Detect which cell encompasses the target text, then output its (x, y) center coordinate. 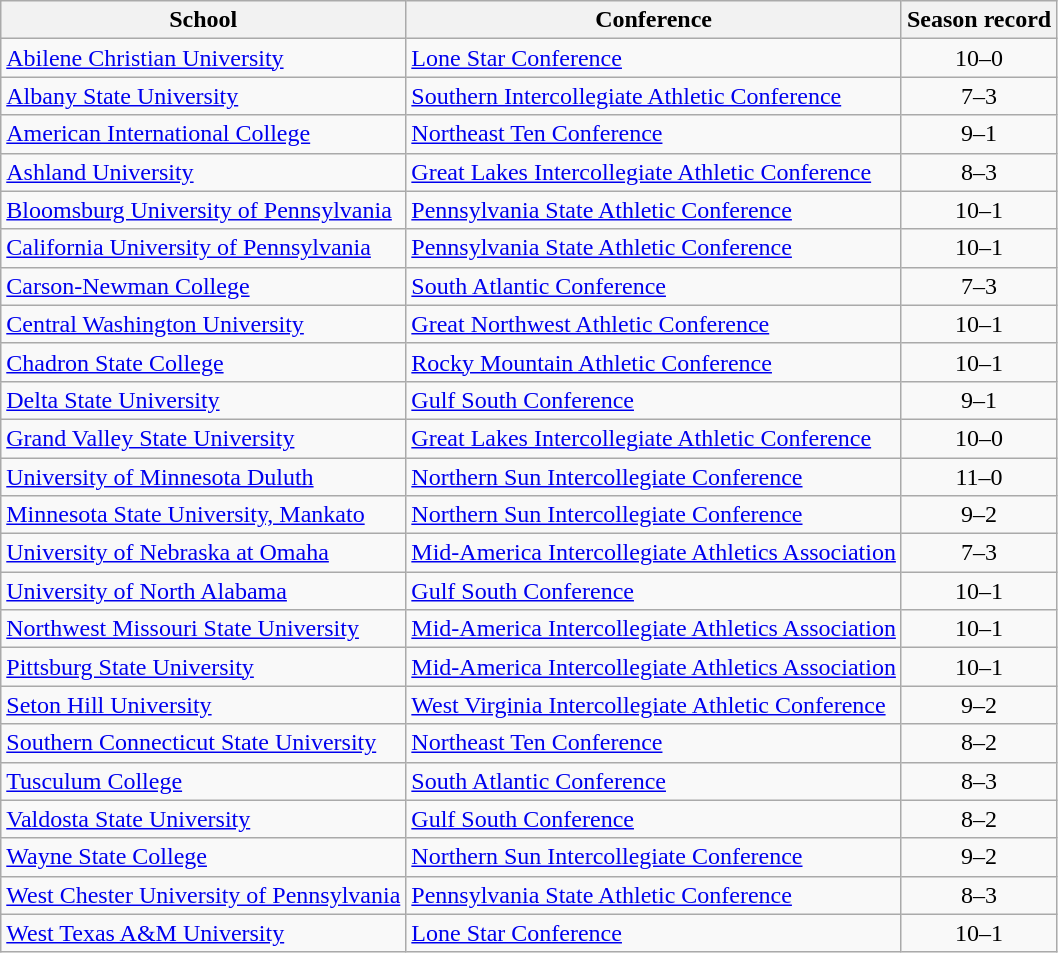
School (204, 20)
Chadron State College (204, 362)
Southern Connecticut State University (204, 743)
Carson-Newman College (204, 286)
Albany State University (204, 96)
University of Nebraska at Omaha (204, 553)
Bloomsburg University of Pennsylvania (204, 210)
West Texas A&M University (204, 933)
Great Northwest Athletic Conference (654, 324)
Ashland University (204, 172)
Seton Hill University (204, 705)
Pittsburg State University (204, 667)
Northwest Missouri State University (204, 629)
West Virginia Intercollegiate Athletic Conference (654, 705)
American International College (204, 134)
Southern Intercollegiate Athletic Conference (654, 96)
Grand Valley State University (204, 438)
Valdosta State University (204, 819)
University of North Alabama (204, 591)
University of Minnesota Duluth (204, 477)
Season record (978, 20)
Minnesota State University, Mankato (204, 515)
Abilene Christian University (204, 58)
West Chester University of Pennsylvania (204, 895)
Rocky Mountain Athletic Conference (654, 362)
Central Washington University (204, 324)
Wayne State College (204, 857)
California University of Pennsylvania (204, 248)
Conference (654, 20)
11–0 (978, 477)
Delta State University (204, 400)
Tusculum College (204, 781)
